For the text-containing cell, return its midpoint in [X, Y] coordinate format. 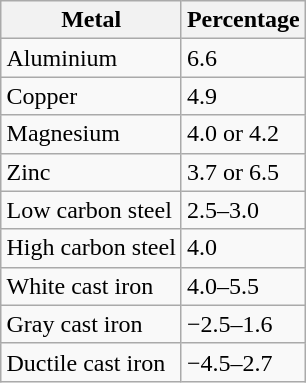
Zinc [91, 172]
4.9 [243, 96]
4.0 or 4.2 [243, 134]
2.5–3.0 [243, 210]
Low carbon steel [91, 210]
Copper [91, 96]
High carbon steel [91, 248]
Aluminium [91, 58]
4.0–5.5 [243, 286]
6.6 [243, 58]
3.7 or 6.5 [243, 172]
Gray cast iron [91, 324]
Magnesium [91, 134]
Metal [91, 20]
Ductile cast iron [91, 362]
4.0 [243, 248]
White cast iron [91, 286]
Percentage [243, 20]
−2.5–1.6 [243, 324]
−4.5–2.7 [243, 362]
